Identify which cell holds the provided text, then report its [X, Y] central coordinate. 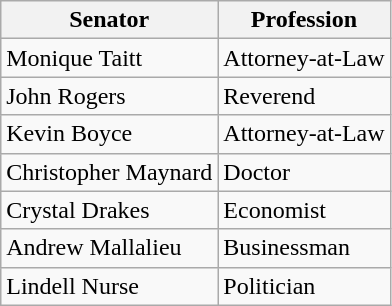
Economist [304, 210]
Christopher Maynard [110, 172]
Senator [110, 20]
John Rogers [110, 96]
Crystal Drakes [110, 210]
Doctor [304, 172]
Politician [304, 286]
Monique Taitt [110, 58]
Lindell Nurse [110, 286]
Reverend [304, 96]
Profession [304, 20]
Kevin Boyce [110, 134]
Businessman [304, 248]
Andrew Mallalieu [110, 248]
